Find where the given text appears and provide that cell's center as [X, Y] coordinate. 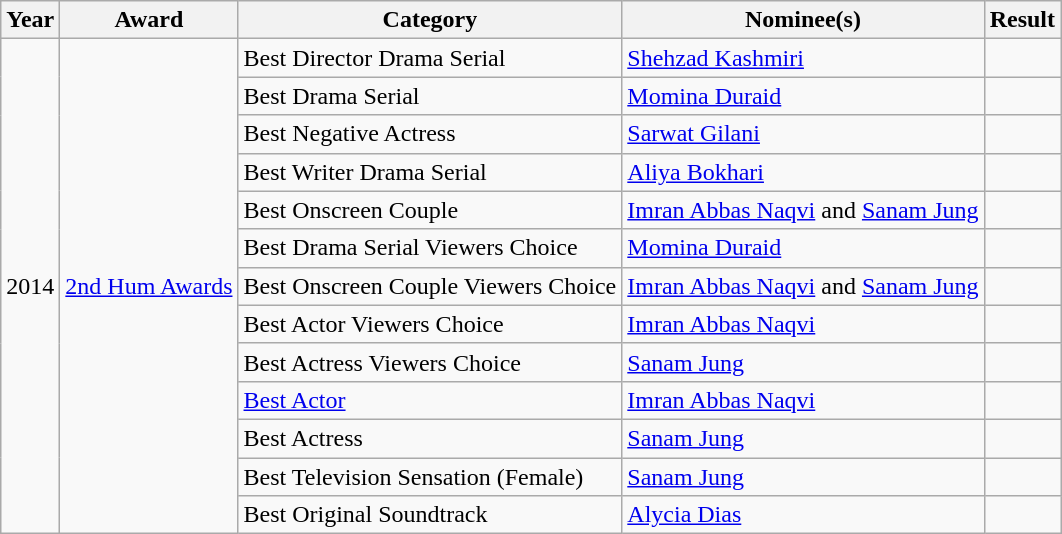
Best Drama Serial Viewers Choice [430, 248]
Result [1022, 20]
Sarwat Gilani [803, 134]
Best Original Soundtrack [430, 515]
2014 [30, 286]
Best Actor Viewers Choice [430, 324]
Alycia Dias [803, 515]
Best Actor [430, 400]
Year [30, 20]
Best Negative Actress [430, 134]
Best Writer Drama Serial [430, 172]
Best Director Drama Serial [430, 58]
Nominee(s) [803, 20]
2nd Hum Awards [149, 286]
Aliya Bokhari [803, 172]
Award [149, 20]
Best Onscreen Couple [430, 210]
Best Actress [430, 438]
Best Drama Serial [430, 96]
Shehzad Kashmiri [803, 58]
Best Television Sensation (Female) [430, 477]
Category [430, 20]
Best Onscreen Couple Viewers Choice [430, 286]
Best Actress Viewers Choice [430, 362]
